Return [x, y] of the center of cell containing provided text 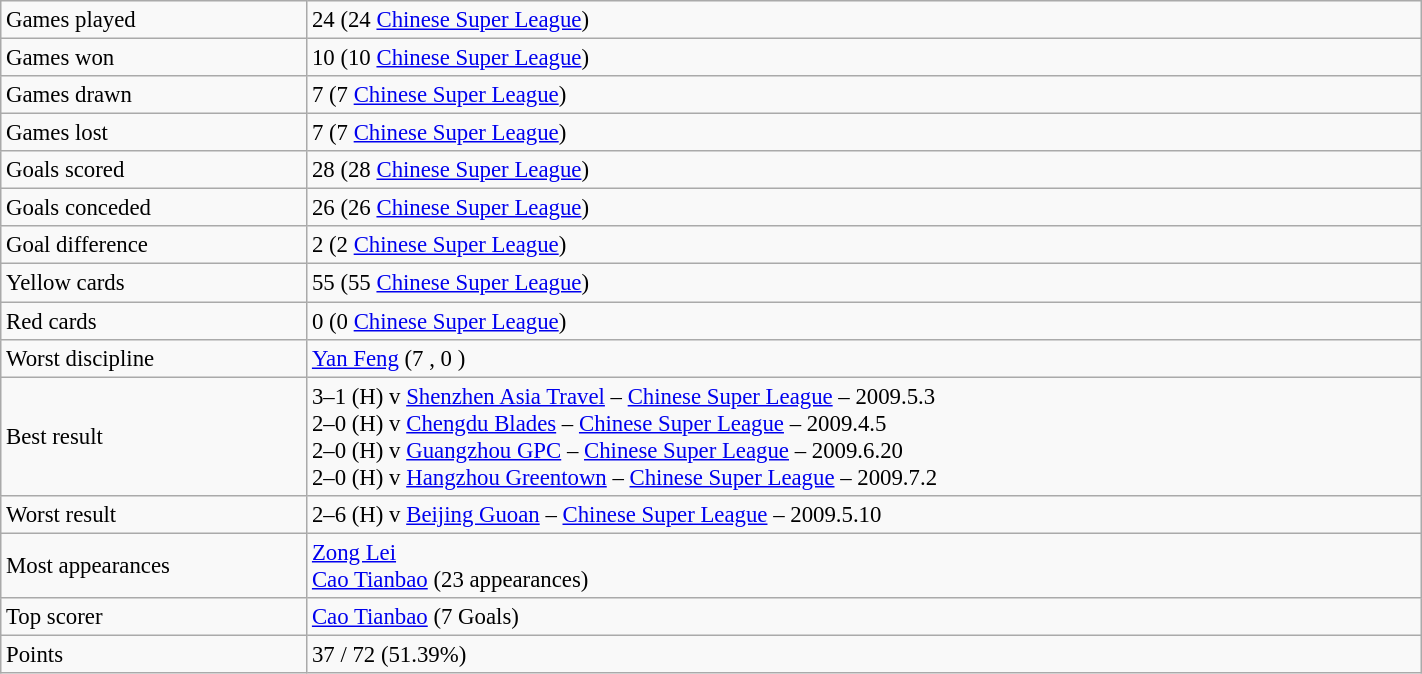
Zong LeiCao Tianbao (23 appearances) [864, 566]
Goals conceded [154, 208]
Yellow cards [154, 283]
2 (2 Chinese Super League) [864, 245]
55 (55 Chinese Super League) [864, 283]
Games played [154, 20]
Cao Tianbao (7 Goals) [864, 617]
Games won [154, 58]
0 (0 Chinese Super League) [864, 321]
2–6 (H) v Beijing Guoan – Chinese Super League – 2009.5.10 [864, 514]
Red cards [154, 321]
Worst result [154, 514]
Yan Feng (7 , 0 ) [864, 358]
Worst discipline [154, 358]
Games drawn [154, 95]
37 / 72 (51.39%) [864, 654]
10 (10 Chinese Super League) [864, 58]
Games lost [154, 133]
Most appearances [154, 566]
24 (24 Chinese Super League) [864, 20]
Goal difference [154, 245]
Goals scored [154, 170]
26 (26 Chinese Super League) [864, 208]
28 (28 Chinese Super League) [864, 170]
Top scorer [154, 617]
Best result [154, 436]
Points [154, 654]
